Output the (x, y) coordinate of the center of the cell containing the given text.  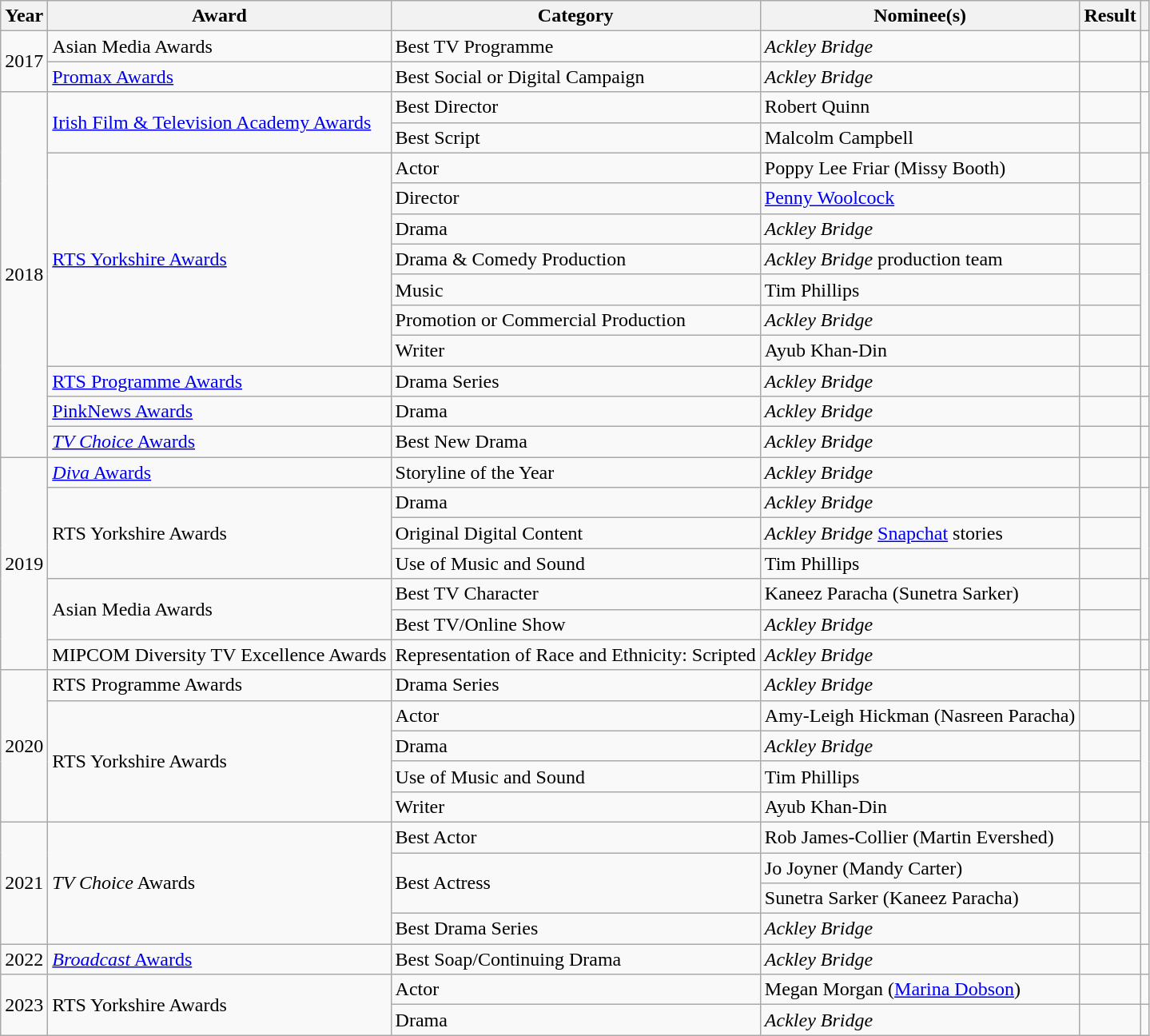
Best Drama Series (575, 929)
Jo Joyner (Mandy Carter) (920, 867)
Malcolm Campbell (920, 137)
Broadcast Awards (219, 959)
2020 (24, 746)
MIPCOM Diversity TV Excellence Awards (219, 655)
Category (575, 16)
Amy-Leigh Hickman (Nasreen Paracha) (920, 715)
Poppy Lee Friar (Missy Booth) (920, 168)
Penny Woolcock (920, 198)
Irish Film & Television Academy Awards (219, 122)
Year (24, 16)
Award (219, 16)
2018 (24, 275)
2021 (24, 883)
Best TV Programme (575, 46)
Best TV Character (575, 594)
Storyline of the Year (575, 472)
Best Script (575, 137)
Best TV/Online Show (575, 624)
Robert Quinn (920, 107)
Best Social or Digital Campaign (575, 77)
Ackley Bridge production team (920, 259)
Rob James-Collier (Martin Evershed) (920, 837)
Best Actor (575, 837)
Best Actress (575, 883)
Promotion or Commercial Production (575, 320)
Representation of Race and Ethnicity: Scripted (575, 655)
Best New Drama (575, 442)
2019 (24, 564)
Music (575, 289)
Ackley Bridge Snapchat stories (920, 533)
2017 (24, 62)
Drama & Comedy Production (575, 259)
Megan Morgan (Marina Dobson) (920, 990)
Director (575, 198)
Best Director (575, 107)
Sunetra Sarker (Kaneez Paracha) (920, 899)
Diva Awards (219, 472)
Result (1110, 16)
Original Digital Content (575, 533)
Nominee(s) (920, 16)
Kaneez Paracha (Sunetra Sarker) (920, 594)
2022 (24, 959)
2023 (24, 1005)
Best Soap/Continuing Drama (575, 959)
Promax Awards (219, 77)
PinkNews Awards (219, 412)
